Locate the cell with the specified text and output its (x, y) center coordinate. 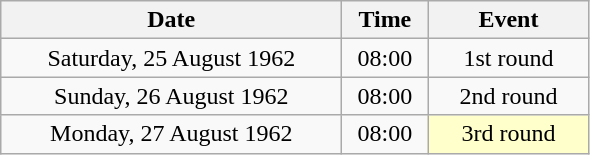
Sunday, 26 August 1962 (172, 96)
2nd round (508, 96)
Event (508, 20)
Time (385, 20)
3rd round (508, 134)
Date (172, 20)
1st round (508, 58)
Saturday, 25 August 1962 (172, 58)
Monday, 27 August 1962 (172, 134)
